Pinpoint the cell where the given text exists, returning its (x, y) midpoint coordinate. 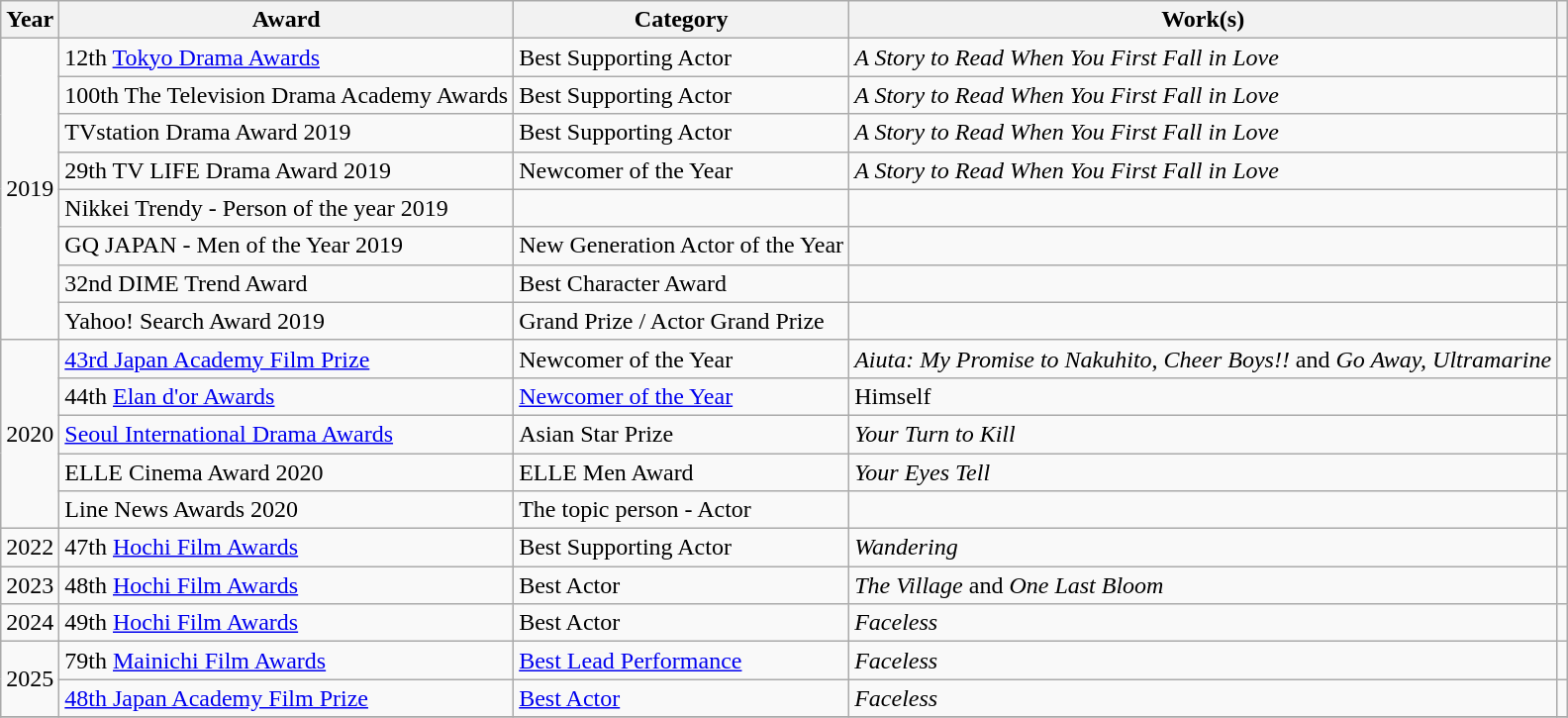
Best Lead Performance (681, 661)
12th Tokyo Drama Awards (287, 57)
100th The Television Drama Academy Awards (287, 95)
Asian Star Prize (681, 434)
43rd Japan Academy Film Prize (287, 359)
ELLE Cinema Award 2020 (287, 472)
Wandering (1204, 548)
Best Character Award (681, 283)
Himself (1204, 396)
ELLE Men Award (681, 472)
32nd DIME Trend Award (287, 283)
Nikkei Trendy - Person of the year 2019 (287, 208)
2023 (30, 585)
GQ JAPAN - Men of the Year 2019 (287, 246)
Grand Prize / Actor Grand Prize (681, 321)
TVstation Drama Award 2019 (287, 133)
Award (287, 20)
The topic person - Actor (681, 510)
2024 (30, 623)
47th Hochi Film Awards (287, 548)
Seoul International Drama Awards (287, 434)
44th Elan d'or Awards (287, 396)
2019 (30, 189)
Year (30, 20)
Your Eyes Tell (1204, 472)
Your Turn to Kill (1204, 434)
2022 (30, 548)
2025 (30, 679)
The Village and One Last Bloom (1204, 585)
Aiuta: My Promise to Nakuhito, Cheer Boys!! and Go Away, Ultramarine (1204, 359)
Category (681, 20)
48th Hochi Film Awards (287, 585)
Line News Awards 2020 (287, 510)
48th Japan Academy Film Prize (287, 698)
79th Mainichi Film Awards (287, 661)
Yahoo! Search Award 2019 (287, 321)
New Generation Actor of the Year (681, 246)
2020 (30, 434)
Work(s) (1204, 20)
29th TV LIFE Drama Award 2019 (287, 170)
49th Hochi Film Awards (287, 623)
